Return the [X, Y] coordinate for the center point of the cell that contains the specified text.  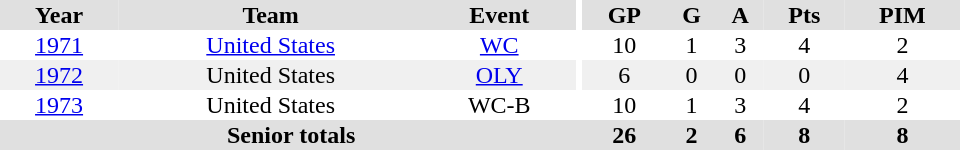
Event [499, 15]
26 [624, 135]
A [740, 15]
1971 [59, 45]
PIM [902, 15]
Team [270, 15]
WC [499, 45]
WC-B [499, 105]
G [691, 15]
1973 [59, 105]
GP [624, 15]
Senior totals [291, 135]
Year [59, 15]
1972 [59, 75]
OLY [499, 75]
Pts [804, 15]
